Pinpoint the cell where the given text exists, returning its [x, y] midpoint coordinate. 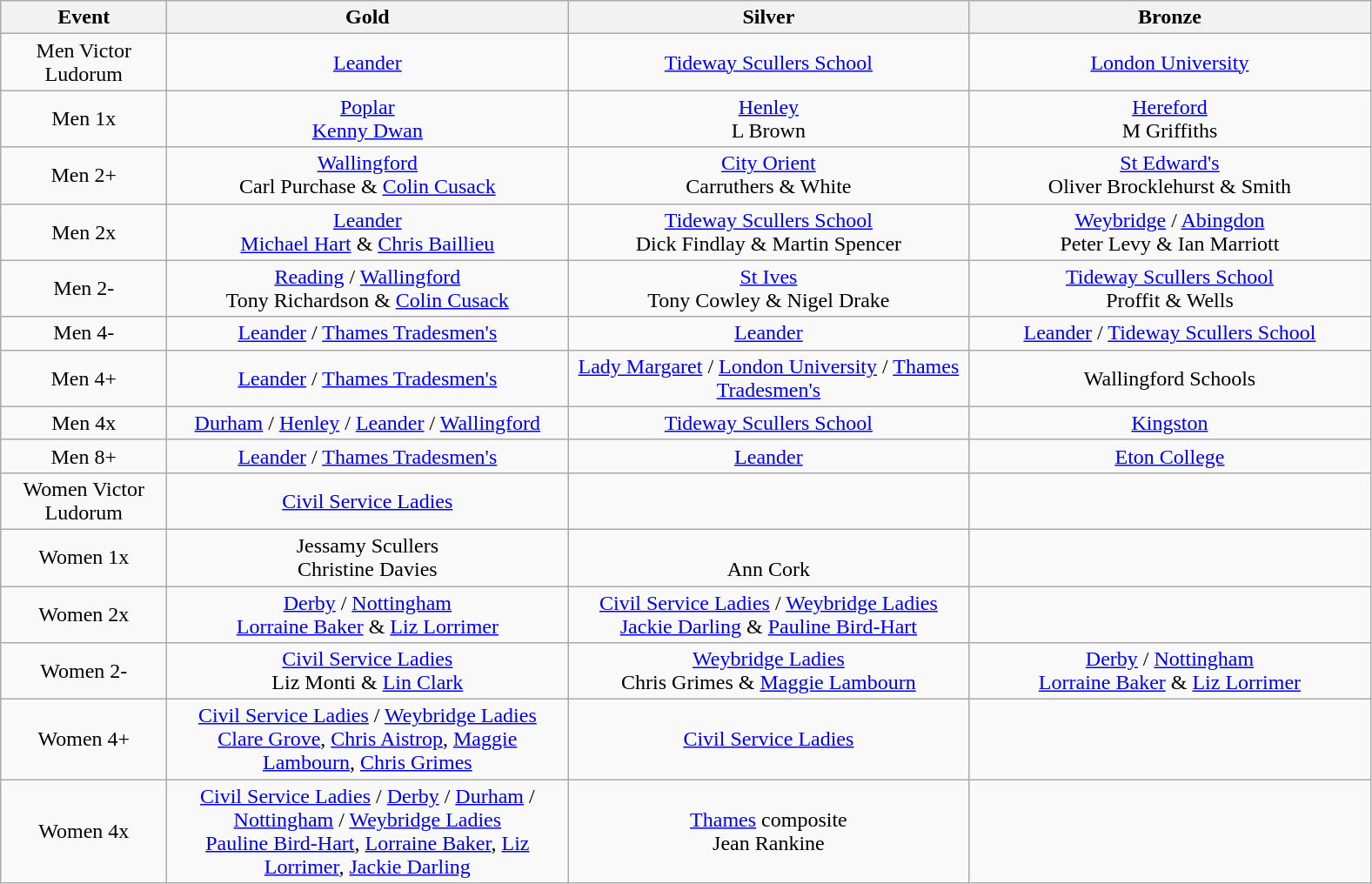
Women 4+ [84, 740]
City OrientCarruthers & White [769, 176]
London University [1169, 63]
Women 1x [84, 557]
Durham / Henley / Leander / Wallingford [367, 423]
Civil Service Ladies Liz Monti & Lin Clark [367, 672]
Men 2- [84, 289]
Henley L Brown [769, 118]
HerefordM Griffiths [1169, 118]
St Edward's Oliver Brocklehurst & Smith [1169, 176]
Wallingford Carl Purchase & Colin Cusack [367, 176]
Tideway Scullers SchoolProffit & Wells [1169, 289]
Women 2x [84, 614]
Gold [367, 17]
Thames compositeJean Rankine [769, 832]
Men Victor Ludorum [84, 63]
Men 4+ [84, 378]
Lady Margaret / London University / Thames Tradesmen's [769, 378]
Men 2x [84, 231]
Wallingford Schools [1169, 378]
LeanderMichael Hart & Chris Baillieu [367, 231]
Women 2- [84, 672]
St Ives Tony Cowley & Nigel Drake [769, 289]
Weybridge Ladies Chris Grimes & Maggie Lambourn [769, 672]
Reading / Wallingford Tony Richardson & Colin Cusack [367, 289]
PoplarKenny Dwan [367, 118]
Tideway Scullers SchoolDick Findlay & Martin Spencer [769, 231]
Eton College [1169, 456]
Men 4x [84, 423]
Civil Service Ladies / Weybridge Ladies Clare Grove, Chris Aistrop, Maggie Lambourn, Chris Grimes [367, 740]
Weybridge / Abingdon Peter Levy & Ian Marriott [1169, 231]
Men 4- [84, 333]
Civil Service Ladies / Derby / Durham / Nottingham / Weybridge LadiesPauline Bird-Hart, Lorraine Baker, Liz Lorrimer, Jackie Darling [367, 832]
Women Victor Ludorum [84, 501]
Kingston [1169, 423]
Men 8+ [84, 456]
Men 2+ [84, 176]
Ann Cork [769, 557]
Silver [769, 17]
Civil Service Ladies / Weybridge LadiesJackie Darling & Pauline Bird-Hart [769, 614]
Women 4x [84, 832]
Jessamy Scullers Christine Davies [367, 557]
Event [84, 17]
Men 1x [84, 118]
Bronze [1169, 17]
Leander / Tideway Scullers School [1169, 333]
